Return (x, y) of the center of cell containing provided text 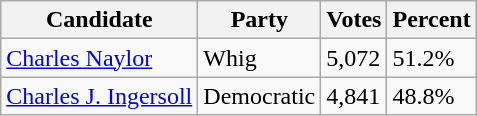
Party (260, 20)
4,841 (354, 96)
Charles J. Ingersoll (100, 96)
Candidate (100, 20)
Democratic (260, 96)
Whig (260, 58)
51.2% (432, 58)
Charles Naylor (100, 58)
Votes (354, 20)
Percent (432, 20)
5,072 (354, 58)
48.8% (432, 96)
